Provide the (X, Y) coordinate of the cell's center where the given text is located.  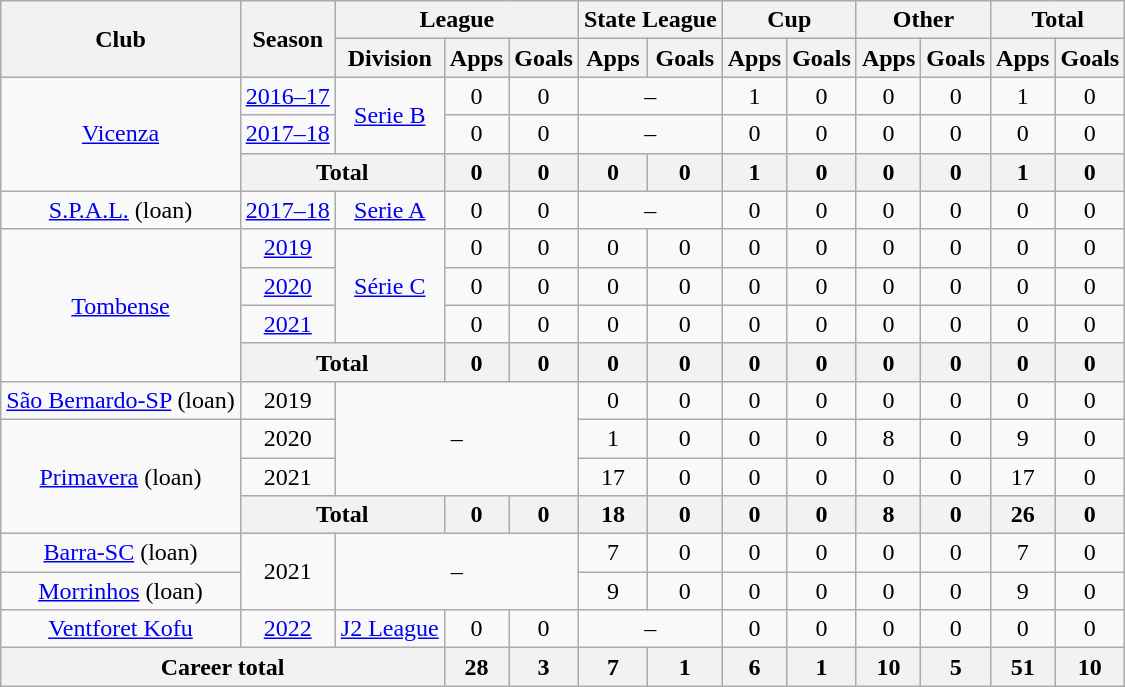
Cup (789, 20)
3 (544, 667)
J2 League (390, 629)
Season (288, 39)
Career total (223, 667)
Serie A (390, 210)
2016–17 (288, 96)
Serie B (390, 115)
Primavera (loan) (120, 476)
Division (390, 58)
S.P.A.L. (loan) (120, 210)
Other (923, 20)
Barra-SC (loan) (120, 553)
Série C (390, 286)
Ventforet Kofu (120, 629)
Club (120, 39)
5 (956, 667)
League (456, 20)
18 (612, 515)
State League (650, 20)
51 (1023, 667)
Morrinhos (loan) (120, 591)
Vicenza (120, 134)
26 (1023, 515)
6 (754, 667)
Tombense (120, 305)
São Bernardo-SP (loan) (120, 400)
28 (476, 667)
2022 (288, 629)
